For the text-containing cell, return its midpoint in [x, y] coordinate format. 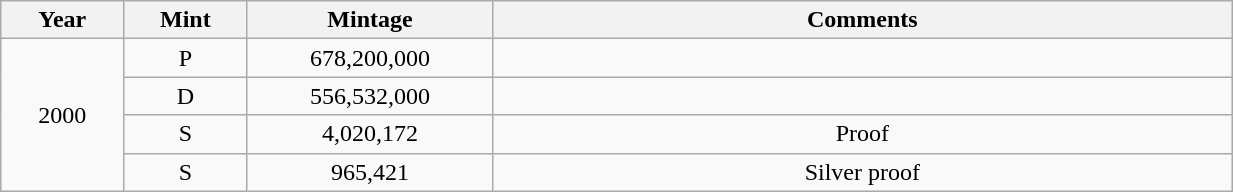
Mintage [370, 20]
965,421 [370, 172]
Silver proof [862, 172]
Year [62, 20]
Proof [862, 134]
D [186, 96]
2000 [62, 115]
Comments [862, 20]
678,200,000 [370, 58]
4,020,172 [370, 134]
Mint [186, 20]
556,532,000 [370, 96]
P [186, 58]
